Provide the [x, y] coordinate of the cell's center where the given text is located.  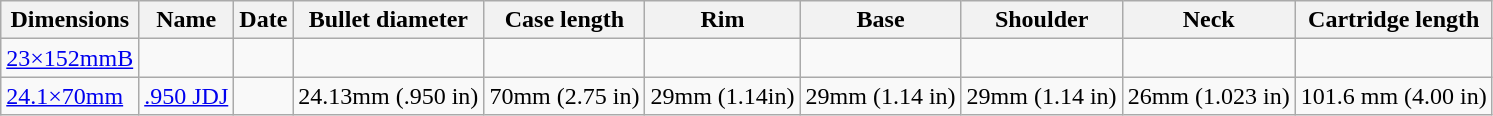
.950 JDJ [186, 96]
Dimensions [70, 20]
Name [186, 20]
Case length [564, 20]
101.6 mm (4.00 in) [1394, 96]
70mm (2.75 in) [564, 96]
23×152mmB [70, 58]
Date [264, 20]
Base [880, 20]
Rim [722, 20]
24.1×70mm [70, 96]
Neck [1208, 20]
Shoulder [1042, 20]
24.13mm (.950 in) [388, 96]
26mm (1.023 in) [1208, 96]
Cartridge length [1394, 20]
Bullet diameter [388, 20]
29mm (1.14in) [722, 96]
